Extract the [X, Y] coordinate from the center of the cell holding the provided text.  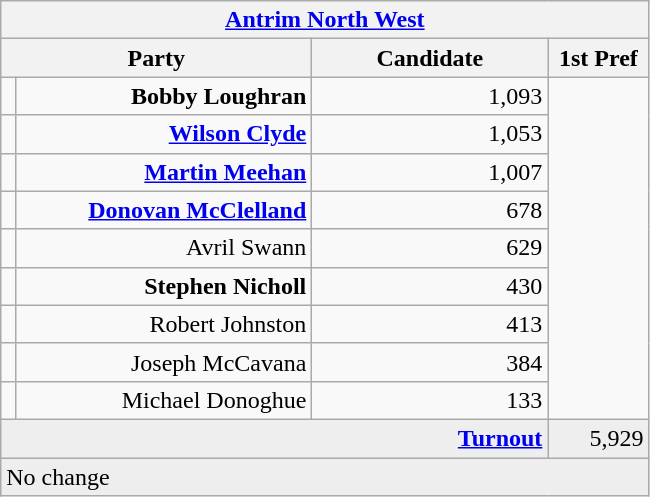
No change [325, 477]
Stephen Nicholl [164, 286]
Donovan McClelland [164, 210]
Wilson Clyde [164, 134]
5,929 [598, 438]
133 [430, 400]
Bobby Loughran [164, 96]
Party [156, 58]
Candidate [430, 58]
Joseph McCavana [164, 362]
384 [430, 362]
413 [430, 324]
629 [430, 248]
Avril Swann [164, 248]
Antrim North West [325, 20]
Michael Donoghue [164, 400]
Turnout [274, 438]
Robert Johnston [164, 324]
1,053 [430, 134]
430 [430, 286]
1,093 [430, 96]
Martin Meehan [164, 172]
1st Pref [598, 58]
678 [430, 210]
1,007 [430, 172]
